Identify which cell holds the provided text, then report its (x, y) central coordinate. 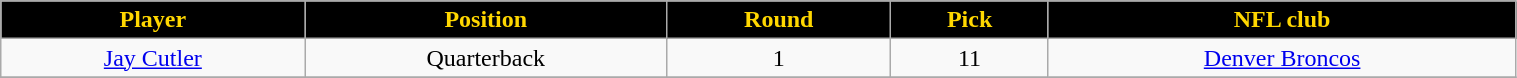
1 (779, 58)
Quarterback (486, 58)
Player (153, 20)
Pick (970, 20)
NFL club (1282, 20)
11 (970, 58)
Position (486, 20)
Jay Cutler (153, 58)
Round (779, 20)
Denver Broncos (1282, 58)
